Find where the given text appears and provide that cell's center as (x, y) coordinate. 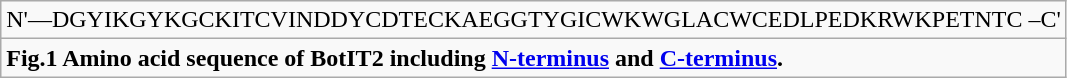
N'—DGYIKGYKGCKITCVINDDYCDTECKAEGGTYGICWKWGLACWCEDLPEDKRWKPETNTC –C' (534, 20)
Fig.1 Amino acid sequence of BotIT2 including N-terminus and C-terminus. (534, 58)
